Search for the cell housing the specified text and yield its (x, y) center coordinate. 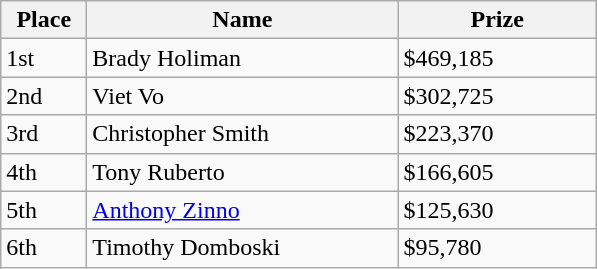
$166,605 (498, 172)
$469,185 (498, 58)
6th (44, 248)
Brady Holiman (242, 58)
$95,780 (498, 248)
Viet Vo (242, 96)
5th (44, 210)
Name (242, 20)
Christopher Smith (242, 134)
2nd (44, 96)
3rd (44, 134)
Timothy Domboski (242, 248)
4th (44, 172)
Place (44, 20)
$125,630 (498, 210)
Tony Ruberto (242, 172)
Prize (498, 20)
$302,725 (498, 96)
Anthony Zinno (242, 210)
$223,370 (498, 134)
1st (44, 58)
